Return the (x, y) coordinate for the center point of the cell that contains the specified text.  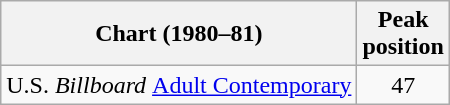
47 (403, 85)
Peakposition (403, 34)
Chart (1980–81) (179, 34)
U.S. Billboard Adult Contemporary (179, 85)
